Return the (X, Y) coordinate for the center point of the cell that contains the specified text.  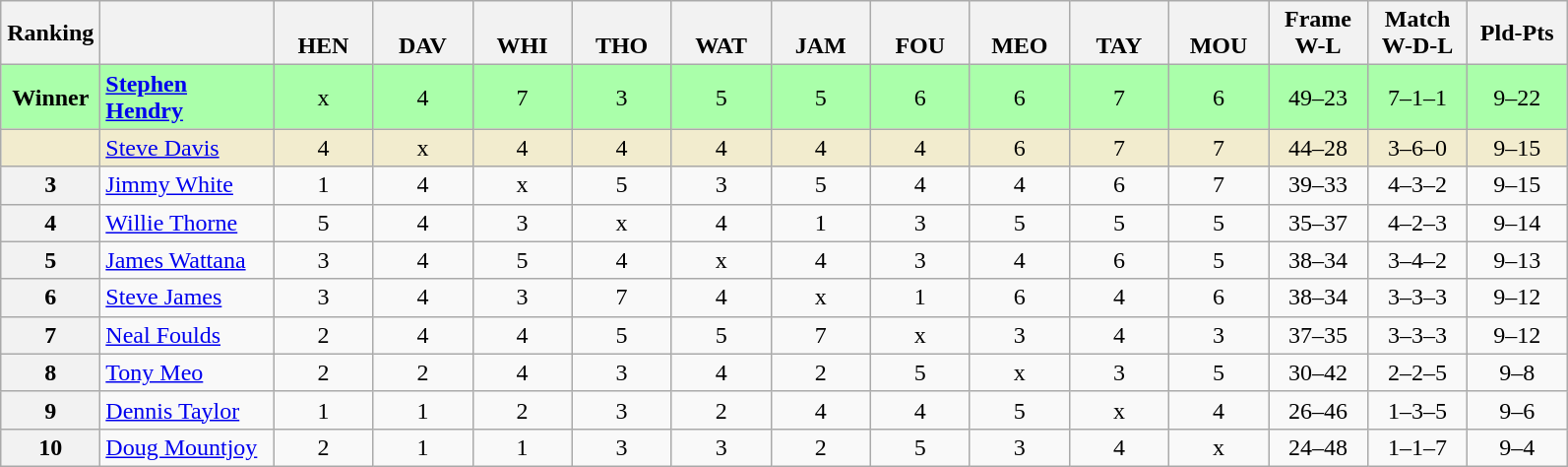
3–4–2 (1417, 260)
44–28 (1317, 148)
FrameW-L (1317, 33)
JAM (821, 33)
HEN (323, 33)
9–6 (1518, 410)
10 (51, 447)
37–35 (1317, 335)
Winner (51, 97)
James Wattana (187, 260)
2–2–5 (1417, 372)
MEO (1020, 33)
26–46 (1317, 410)
Neal Foulds (187, 335)
DAV (423, 33)
Pld-Pts (1518, 33)
7–1–1 (1417, 97)
9–14 (1518, 223)
WHI (522, 33)
Tony Meo (187, 372)
9–13 (1518, 260)
1–3–5 (1417, 410)
THO (622, 33)
WAT (721, 33)
49–23 (1317, 97)
30–42 (1317, 372)
Stephen Hendry (187, 97)
Dennis Taylor (187, 410)
Willie Thorne (187, 223)
Jimmy White (187, 185)
MatchW-D-L (1417, 33)
9–22 (1518, 97)
Steve James (187, 298)
9 (51, 410)
4–3–2 (1417, 185)
FOU (919, 33)
TAY (1118, 33)
9–8 (1518, 372)
39–33 (1317, 185)
MOU (1219, 33)
9–4 (1518, 447)
Steve Davis (187, 148)
24–48 (1317, 447)
Doug Mountjoy (187, 447)
1–1–7 (1417, 447)
3–6–0 (1417, 148)
8 (51, 372)
Ranking (51, 33)
35–37 (1317, 223)
4–2–3 (1417, 223)
